Find where the given text appears and provide that cell's center as [X, Y] coordinate. 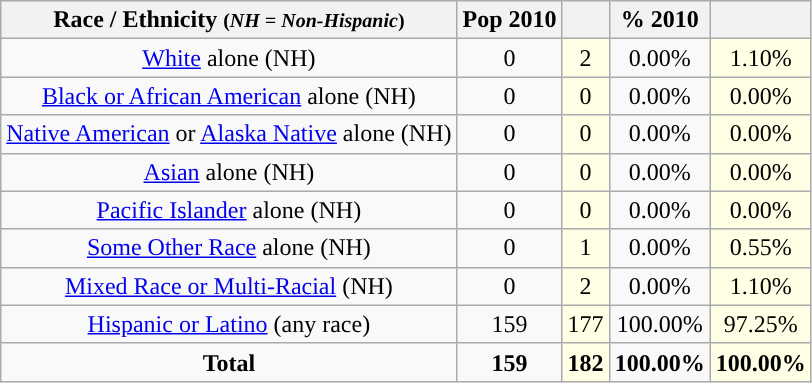
Total [229, 362]
182 [586, 362]
Mixed Race or Multi-Racial (NH) [229, 286]
% 2010 [660, 20]
1 [586, 248]
White alone (NH) [229, 58]
Asian alone (NH) [229, 172]
97.25% [760, 324]
0.55% [760, 248]
Some Other Race alone (NH) [229, 248]
Native American or Alaska Native alone (NH) [229, 134]
Pacific Islander alone (NH) [229, 210]
177 [586, 324]
Black or African American alone (NH) [229, 96]
Hispanic or Latino (any race) [229, 324]
Race / Ethnicity (NH = Non-Hispanic) [229, 20]
Pop 2010 [510, 20]
